Locate the cell with the specified text and output its (x, y) center coordinate. 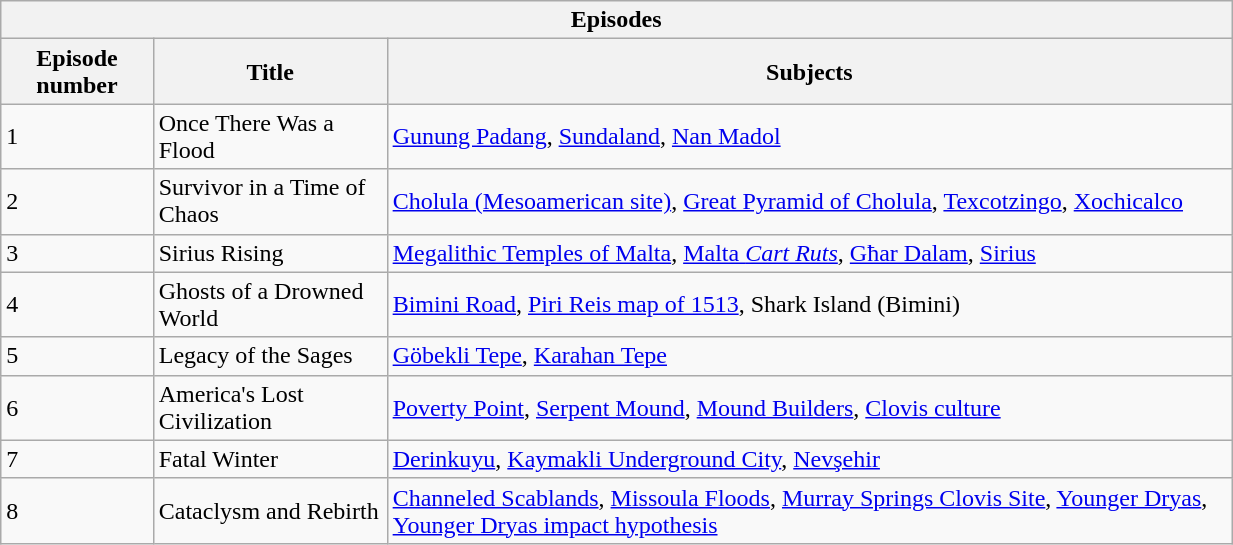
Ghosts of a Drowned World (270, 304)
Episode number (77, 72)
America's Lost Civilization (270, 408)
Derinkuyu, Kaymakli Underground City, Nevşehir (810, 459)
1 (77, 136)
Sirius Rising (270, 253)
6 (77, 408)
Survivor in a Time of Chaos (270, 202)
2 (77, 202)
5 (77, 356)
Megalithic Temples of Malta, Malta Cart Ruts, Għar Dalam, Sirius (810, 253)
8 (77, 510)
Gunung Padang, Sundaland, Nan Madol (810, 136)
Cholula (Mesoamerican site), Great Pyramid of Cholula, Texcotzingo, Xochicalco (810, 202)
Episodes (616, 20)
3 (77, 253)
Bimini Road, Piri Reis map of 1513, Shark Island (Bimini) (810, 304)
4 (77, 304)
Subjects (810, 72)
Cataclysm and Rebirth (270, 510)
Title (270, 72)
Fatal Winter (270, 459)
Channeled Scablands, Missoula Floods, Murray Springs Clovis Site, Younger Dryas, Younger Dryas impact hypothesis (810, 510)
Göbekli Tepe, Karahan Tepe (810, 356)
7 (77, 459)
Once There Was a Flood (270, 136)
Legacy of the Sages (270, 356)
Poverty Point, Serpent Mound, Mound Builders, Clovis culture (810, 408)
